Provide the [x, y] coordinate of the cell's center where the given text is located.  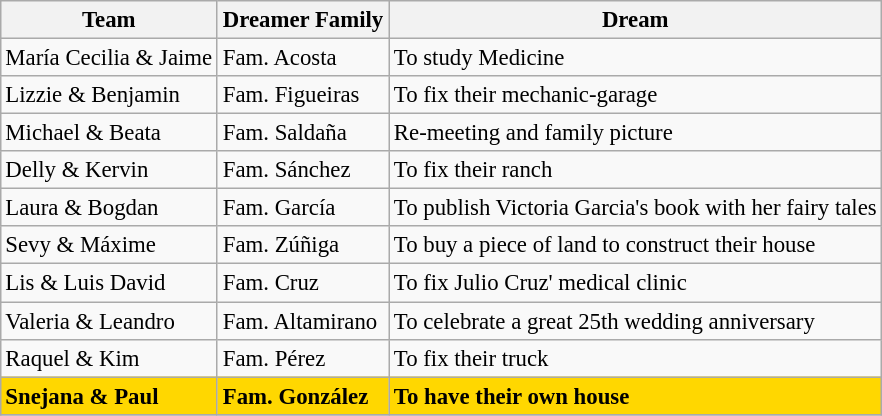
Fam. Pérez [302, 358]
Michael & Beata [108, 133]
To fix their mechanic-garage [636, 95]
Valeria & Leandro [108, 321]
To fix their ranch [636, 170]
Team [108, 20]
Fam. Figueiras [302, 95]
Fam. Cruz [302, 283]
Dream [636, 20]
Fam. Zúñiga [302, 245]
Sevy & Máxime [108, 245]
Laura & Bogdan [108, 208]
Fam. Saldaña [302, 133]
Snejana & Paul [108, 396]
To fix their truck [636, 358]
Fam. Sánchez [302, 170]
To have their own house [636, 396]
María Cecilia & Jaime [108, 57]
Dreamer Family [302, 20]
Re-meeting and family picture [636, 133]
Delly & Kervin [108, 170]
Raquel & Kim [108, 358]
To publish Victoria Garcia's book with her fairy tales [636, 208]
Fam. García [302, 208]
Lizzie & Benjamin [108, 95]
Lis & Luis David [108, 283]
Fam. Acosta [302, 57]
Fam. Altamirano [302, 321]
Fam. González [302, 396]
To buy a piece of land to construct their house [636, 245]
To celebrate a great 25th wedding anniversary [636, 321]
To fix Julio Cruz' medical clinic [636, 283]
To study Medicine [636, 57]
